Scan for the cell matching the given text and deliver its (x, y) coordinate at center. 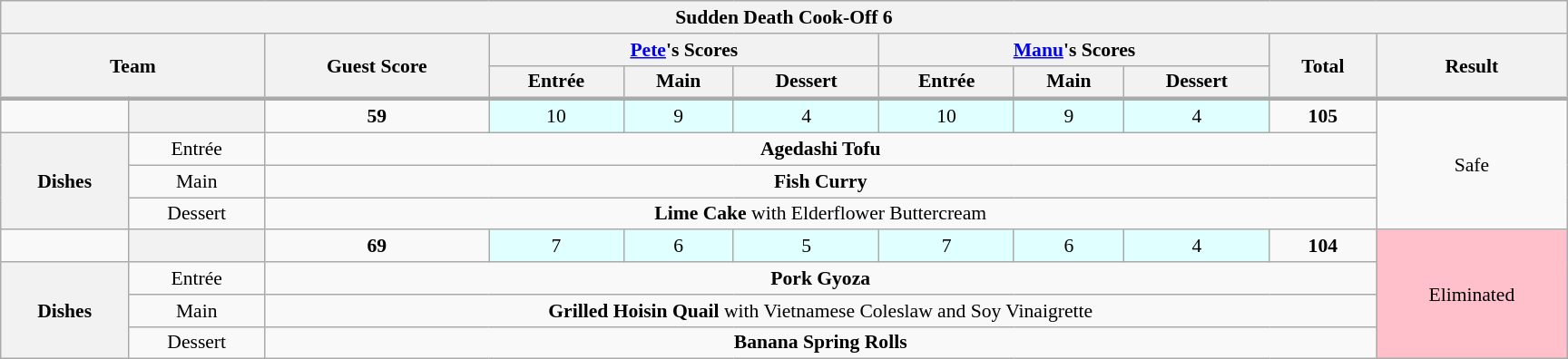
59 (377, 116)
Fish Curry (820, 181)
Sudden Death Cook-Off 6 (784, 17)
105 (1323, 116)
Pork Gyoza (820, 278)
Guest Score (377, 67)
Manu's Scores (1074, 50)
Eliminated (1472, 295)
104 (1323, 247)
Result (1472, 67)
Total (1323, 67)
Pete's Scores (684, 50)
Safe (1472, 165)
69 (377, 247)
Banana Spring Rolls (820, 343)
Grilled Hoisin Quail with Vietnamese Coleslaw and Soy Vinaigrette (820, 311)
Team (132, 67)
Agedashi Tofu (820, 150)
5 (806, 247)
Lime Cake with Elderflower Buttercream (820, 214)
